For the text-containing cell, return its midpoint in [x, y] coordinate format. 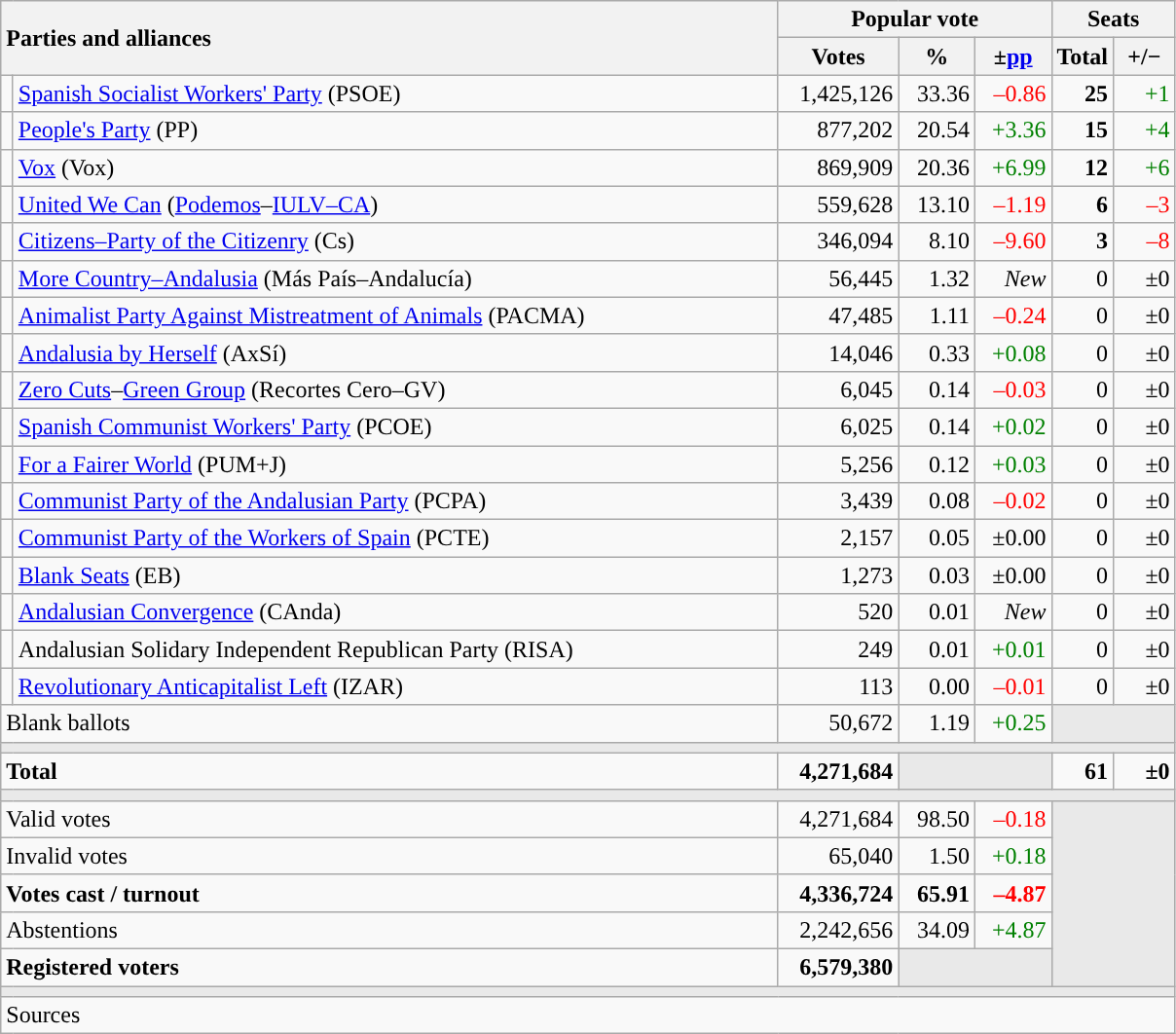
1.11 [937, 315]
0.00 [937, 686]
+4.87 [1012, 930]
33.36 [937, 93]
1,425,126 [838, 93]
+0.02 [1012, 426]
15 [1083, 130]
Registered voters [389, 967]
113 [838, 686]
+6 [1145, 167]
Seats [1114, 19]
1.50 [937, 856]
Blank Seats (EB) [395, 575]
–4.87 [1012, 893]
Blank ballots [389, 723]
13.10 [937, 204]
6,045 [838, 389]
Communist Party of the Workers of Spain (PCTE) [395, 538]
More Country–Andalusia (Más País–Andalucía) [395, 278]
0.05 [937, 538]
0.08 [937, 501]
0.03 [937, 575]
+4 [1145, 130]
1.32 [937, 278]
20.54 [937, 130]
Animalist Party Against Mistreatment of Animals (PACMA) [395, 315]
50,672 [838, 723]
Vox (Vox) [395, 167]
Sources [588, 1016]
Revolutionary Anticapitalist Left (IZAR) [395, 686]
+0.18 [1012, 856]
Spanish Communist Workers' Party (PCOE) [395, 426]
Parties and alliances [389, 38]
–0.18 [1012, 819]
20.36 [937, 167]
+/− [1145, 56]
Valid votes [389, 819]
–0.24 [1012, 315]
Abstentions [389, 930]
–8 [1145, 241]
Invalid votes [389, 856]
4,336,724 [838, 893]
Popular vote [915, 19]
47,485 [838, 315]
+0.03 [1012, 464]
Votes [838, 56]
Andalusian Convergence (CAnda) [395, 612]
61 [1083, 771]
+0.08 [1012, 352]
+1 [1145, 93]
Citizens–Party of the Citizenry (Cs) [395, 241]
1,273 [838, 575]
6,025 [838, 426]
–3 [1145, 204]
98.50 [937, 819]
Votes cast / turnout [389, 893]
2,242,656 [838, 930]
249 [838, 649]
0.12 [937, 464]
–1.19 [1012, 204]
8.10 [937, 241]
+3.36 [1012, 130]
% [937, 56]
0.33 [937, 352]
–0.02 [1012, 501]
34.09 [937, 930]
6 [1083, 204]
877,202 [838, 130]
–0.03 [1012, 389]
5,256 [838, 464]
65,040 [838, 856]
559,628 [838, 204]
1.19 [937, 723]
14,046 [838, 352]
Spanish Socialist Workers' Party (PSOE) [395, 93]
People's Party (PP) [395, 130]
520 [838, 612]
25 [1083, 93]
Communist Party of the Andalusian Party (PCPA) [395, 501]
±pp [1012, 56]
65.91 [937, 893]
Andalusia by Herself (AxSí) [395, 352]
–0.01 [1012, 686]
United We Can (Podemos–IULV–CA) [395, 204]
3,439 [838, 501]
Andalusian Solidary Independent Republican Party (RISA) [395, 649]
6,579,380 [838, 967]
3 [1083, 241]
–9.60 [1012, 241]
For a Fairer World (PUM+J) [395, 464]
+0.25 [1012, 723]
+6.99 [1012, 167]
346,094 [838, 241]
+0.01 [1012, 649]
–0.86 [1012, 93]
12 [1083, 167]
869,909 [838, 167]
Zero Cuts–Green Group (Recortes Cero–GV) [395, 389]
56,445 [838, 278]
2,157 [838, 538]
